For the text-containing cell, return its midpoint in (X, Y) coordinate format. 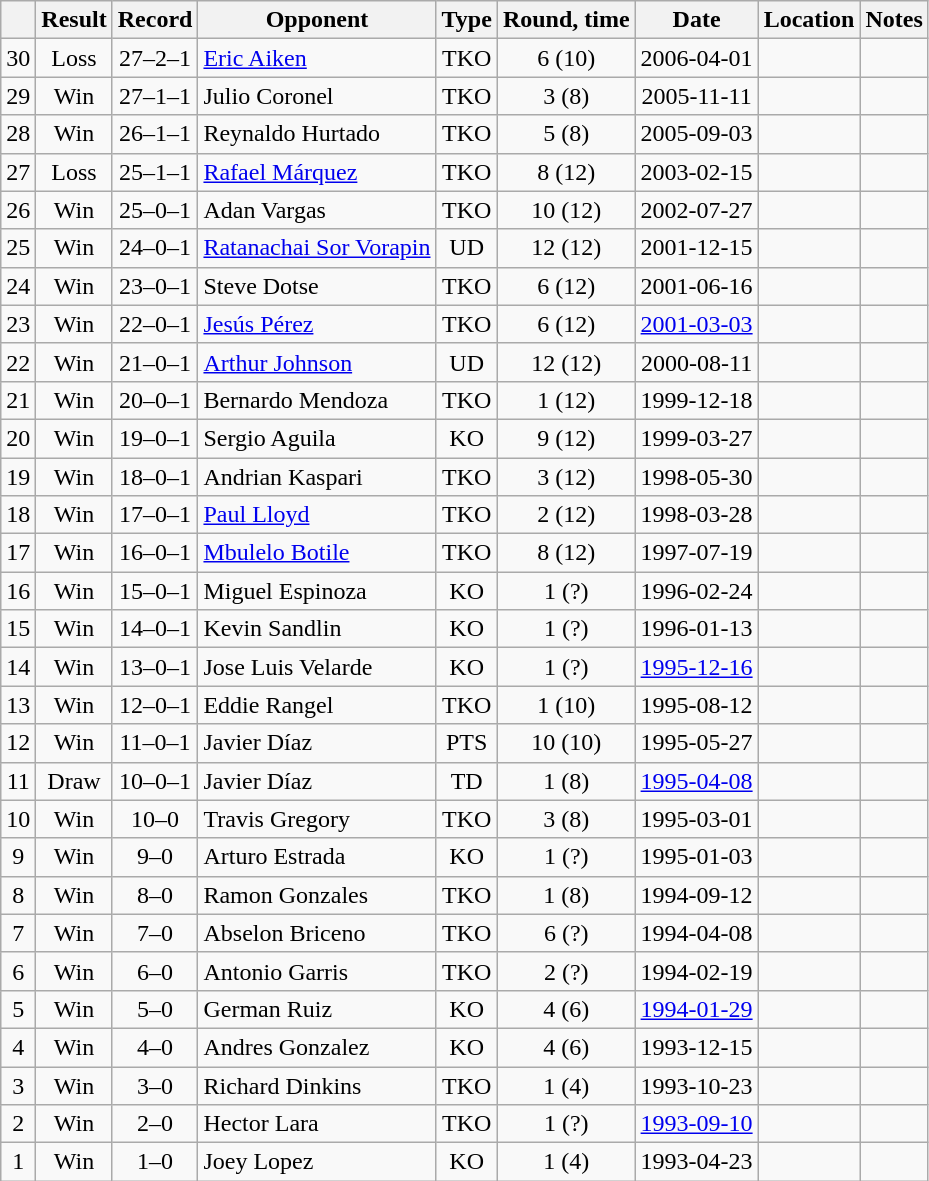
23 (18, 324)
1995-04-08 (696, 781)
8–0 (155, 895)
12 (18, 743)
1999-12-18 (696, 400)
1995-12-16 (696, 667)
Notes (894, 20)
1995-05-27 (696, 743)
Rafael Márquez (317, 172)
Adan Vargas (317, 210)
13 (18, 705)
Ramon Gonzales (317, 895)
German Ruiz (317, 1009)
Eddie Rangel (317, 705)
1994-01-29 (696, 1009)
27 (18, 172)
25–0–1 (155, 210)
Jesús Pérez (317, 324)
15 (18, 629)
2001-03-03 (696, 324)
3 (12) (566, 477)
20 (18, 438)
2 (?) (566, 971)
12–0–1 (155, 705)
Miguel Espinoza (317, 591)
3 (18, 1085)
Mbulelo Botile (317, 553)
Andres Gonzalez (317, 1047)
1993-10-23 (696, 1085)
6 (10) (566, 58)
10 (10) (566, 743)
19 (18, 477)
Richard Dinkins (317, 1085)
10 (12) (566, 210)
TD (466, 781)
7 (18, 933)
2001-06-16 (696, 286)
Eric Aiken (317, 58)
Travis Gregory (317, 819)
2001-12-15 (696, 248)
1994-04-08 (696, 933)
1999-03-27 (696, 438)
Julio Coronel (317, 96)
21 (18, 400)
2 (12) (566, 515)
2003-02-15 (696, 172)
9 (18, 857)
10–0–1 (155, 781)
6–0 (155, 971)
1997-07-19 (696, 553)
Round, time (566, 20)
25 (18, 248)
2000-08-11 (696, 362)
Location (809, 20)
24–0–1 (155, 248)
2006-04-01 (696, 58)
Steve Dotse (317, 286)
Reynaldo Hurtado (317, 134)
8 (18, 895)
6 (18, 971)
Jose Luis Velarde (317, 667)
3–0 (155, 1085)
1996-02-24 (696, 591)
17–0–1 (155, 515)
Sergio Aguila (317, 438)
1998-05-30 (696, 477)
Hector Lara (317, 1124)
26 (18, 210)
13–0–1 (155, 667)
25–1–1 (155, 172)
22–0–1 (155, 324)
2 (18, 1124)
27–1–1 (155, 96)
Draw (74, 781)
28 (18, 134)
1 (12) (566, 400)
2005-09-03 (696, 134)
2002-07-27 (696, 210)
2005-11-11 (696, 96)
Arturo Estrada (317, 857)
Bernardo Mendoza (317, 400)
1995-03-01 (696, 819)
1995-08-12 (696, 705)
4 (18, 1047)
Kevin Sandlin (317, 629)
1993-12-15 (696, 1047)
1–0 (155, 1162)
22 (18, 362)
1 (10) (566, 705)
4–0 (155, 1047)
26–1–1 (155, 134)
1993-09-10 (696, 1124)
1 (18, 1162)
18 (18, 515)
5–0 (155, 1009)
16–0–1 (155, 553)
20–0–1 (155, 400)
Antonio Garris (317, 971)
1994-09-12 (696, 895)
2–0 (155, 1124)
24 (18, 286)
5 (8) (566, 134)
23–0–1 (155, 286)
21–0–1 (155, 362)
Type (466, 20)
1994-02-19 (696, 971)
11 (18, 781)
18–0–1 (155, 477)
Date (696, 20)
14 (18, 667)
1998-03-28 (696, 515)
Result (74, 20)
Opponent (317, 20)
10 (18, 819)
16 (18, 591)
1995-01-03 (696, 857)
Ratanachai Sor Vorapin (317, 248)
Arthur Johnson (317, 362)
Paul Lloyd (317, 515)
Record (155, 20)
14–0–1 (155, 629)
5 (18, 1009)
11–0–1 (155, 743)
9 (12) (566, 438)
27–2–1 (155, 58)
Abselon Briceno (317, 933)
Joey Lopez (317, 1162)
17 (18, 553)
29 (18, 96)
Andrian Kaspari (317, 477)
9–0 (155, 857)
6 (?) (566, 933)
7–0 (155, 933)
1993-04-23 (696, 1162)
19–0–1 (155, 438)
10–0 (155, 819)
1996-01-13 (696, 629)
PTS (466, 743)
30 (18, 58)
15–0–1 (155, 591)
